Output the (X, Y) coordinate of the center of the cell containing the given text.  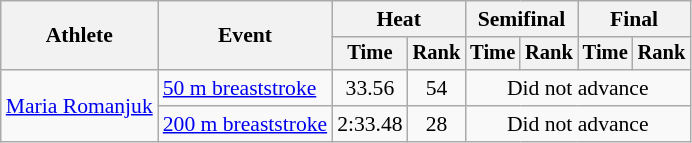
Maria Romanjuk (80, 106)
Heat (398, 19)
Event (245, 36)
54 (437, 88)
50 m breaststroke (245, 88)
Semifinal (521, 19)
28 (437, 124)
33.56 (370, 88)
Athlete (80, 36)
200 m breaststroke (245, 124)
2:33.48 (370, 124)
Final (634, 19)
